Find where the given text appears and provide that cell's center as (X, Y) coordinate. 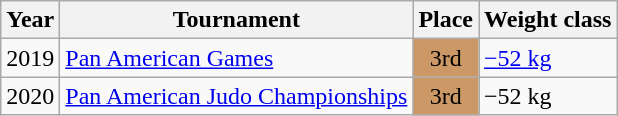
Pan American Judo Championships (236, 96)
Place (446, 20)
Pan American Games (236, 58)
2020 (30, 96)
Tournament (236, 20)
Weight class (548, 20)
2019 (30, 58)
Year (30, 20)
